Pinpoint the cell where the given text exists, returning its (x, y) midpoint coordinate. 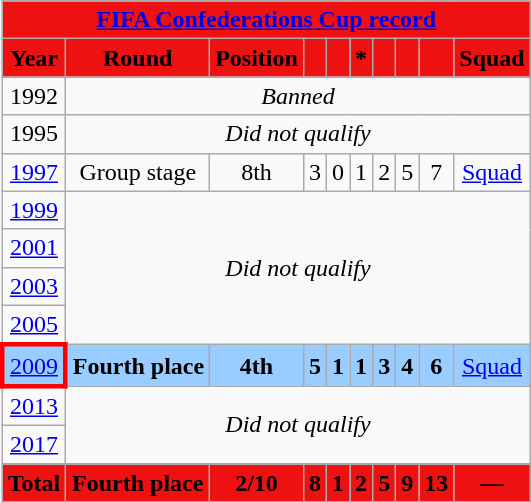
2005 (34, 325)
* (362, 58)
6 (436, 366)
2/10 (257, 483)
Position (257, 58)
2017 (34, 444)
8th (257, 172)
1997 (34, 172)
FIFA Confederations Cup record (266, 20)
13 (436, 483)
2003 (34, 286)
7 (436, 172)
8 (314, 483)
Total (34, 483)
2009 (34, 366)
0 (338, 172)
Year (34, 58)
9 (408, 483)
1995 (34, 134)
4th (257, 366)
Round (138, 58)
2001 (34, 248)
— (492, 483)
1992 (34, 96)
2013 (34, 406)
1999 (34, 210)
Banned (298, 96)
Group stage (138, 172)
4 (408, 366)
